From the cell containing the given text, extract its center point as [X, Y] coordinate. 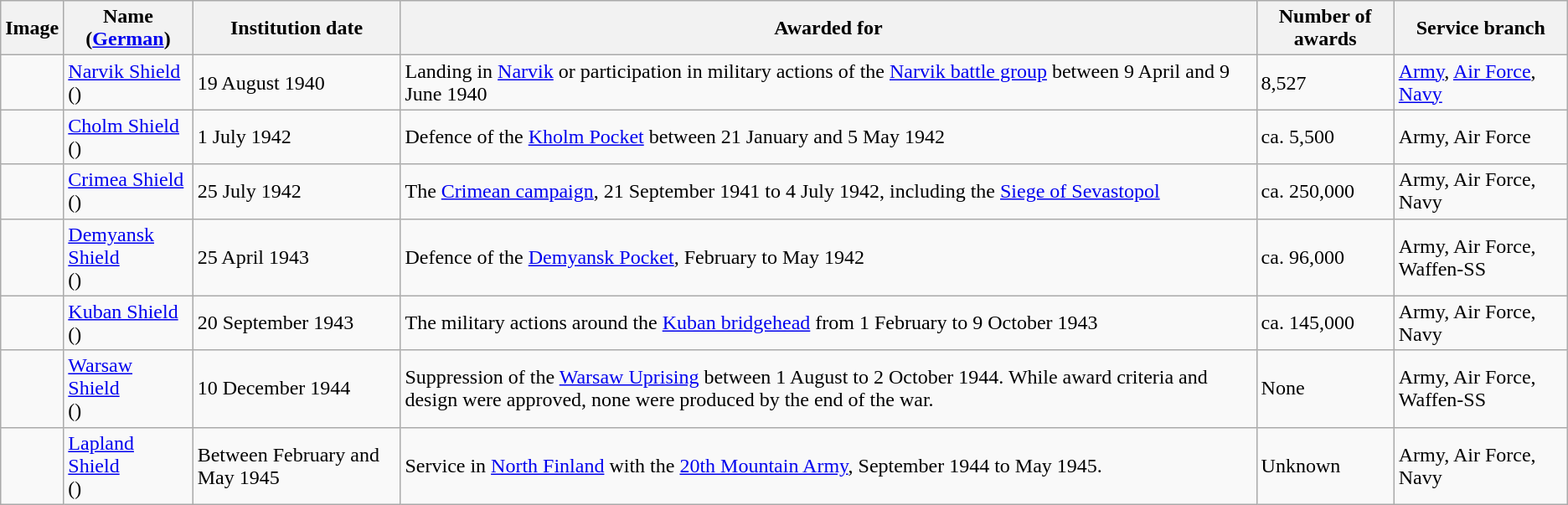
Service branch [1481, 28]
Crimea Shield() [128, 191]
Service in North Finland with the 20th Mountain Army, September 1944 to May 1945. [828, 466]
8,527 [1325, 82]
19 August 1940 [297, 82]
Name(German) [128, 28]
ca. 145,000 [1325, 323]
The military actions around the Kuban bridgehead from 1 February to 9 October 1943 [828, 323]
Demyansk Shield() [128, 257]
1 July 1942 [297, 137]
Landing in Narvik or participation in military actions of the Narvik battle group between 9 April and 9 June 1940 [828, 82]
Institution date [297, 28]
Kuban Shield() [128, 323]
Narvik Shield() [128, 82]
Number of awards [1325, 28]
Cholm Shield() [128, 137]
Unknown [1325, 466]
Army, Air Force [1481, 137]
Lapland Shield() [128, 466]
ca. 250,000 [1325, 191]
ca. 96,000 [1325, 257]
20 September 1943 [297, 323]
25 April 1943 [297, 257]
10 December 1944 [297, 389]
Warsaw Shield () [128, 389]
Image [32, 28]
25 July 1942 [297, 191]
The Crimean campaign, 21 September 1941 to 4 July 1942, including the Siege of Sevastopol [828, 191]
Defence of the Kholm Pocket between 21 January and 5 May 1942 [828, 137]
ca. 5,500 [1325, 137]
Defence of the Demyansk Pocket, February to May 1942 [828, 257]
None [1325, 389]
Between February and May 1945 [297, 466]
Awarded for [828, 28]
